Capture the cell that displays the provided text and extract its (x, y) central coordinate. 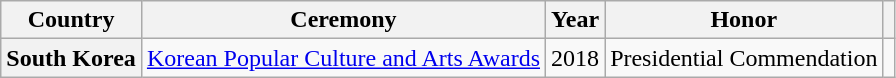
Ceremony (343, 20)
Korean Popular Culture and Arts Awards (343, 58)
2018 (576, 58)
Presidential Commendation (744, 58)
South Korea (72, 58)
Honor (744, 20)
Country (72, 20)
Year (576, 20)
